Return the (x, y) coordinate for the center point of the cell that contains the specified text.  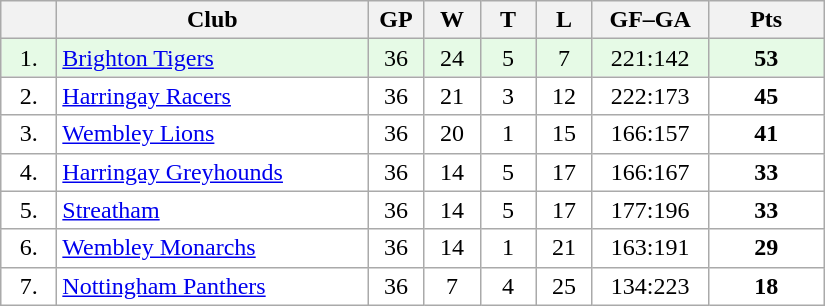
Harringay Greyhounds (212, 172)
15 (564, 134)
Wembley Lions (212, 134)
4 (508, 286)
166:157 (650, 134)
Wembley Monarchs (212, 248)
GP (396, 20)
Nottingham Panthers (212, 286)
20 (452, 134)
Streatham (212, 210)
2. (29, 96)
25 (564, 286)
41 (766, 134)
Harringay Racers (212, 96)
29 (766, 248)
221:142 (650, 58)
163:191 (650, 248)
222:173 (650, 96)
1. (29, 58)
12 (564, 96)
5. (29, 210)
Pts (766, 20)
6. (29, 248)
166:167 (650, 172)
W (452, 20)
Brighton Tigers (212, 58)
177:196 (650, 210)
Club (212, 20)
24 (452, 58)
134:223 (650, 286)
18 (766, 286)
4. (29, 172)
3 (508, 96)
53 (766, 58)
3. (29, 134)
L (564, 20)
45 (766, 96)
T (508, 20)
7. (29, 286)
GF–GA (650, 20)
